Scan for the cell matching the given text and deliver its (X, Y) coordinate at center. 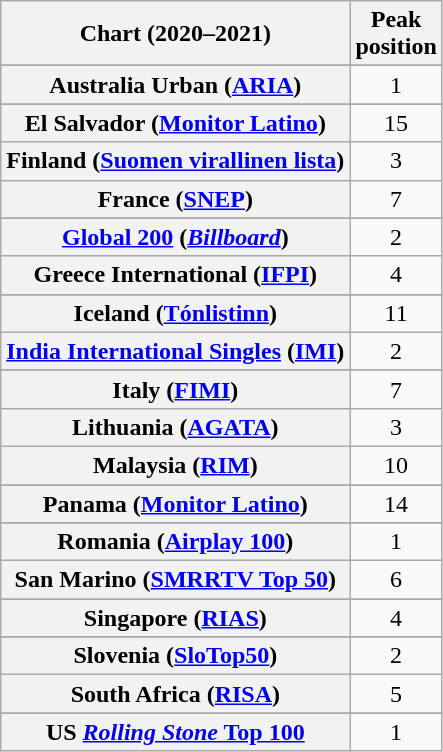
Panama (Monitor Latino) (176, 503)
15 (396, 123)
Iceland (Tónlistinn) (176, 313)
11 (396, 313)
14 (396, 503)
Finland (Suomen virallinen lista) (176, 161)
Singapore (RIAS) (176, 618)
India International Singles (IMI) (176, 351)
Italy (FIMI) (176, 389)
El Salvador (Monitor Latino) (176, 123)
Greece International (IFPI) (176, 275)
San Marino (SMRRTV Top 50) (176, 580)
Australia Urban (ARIA) (176, 85)
France (SNEP) (176, 199)
US Rolling Stone Top 100 (176, 732)
Lithuania (AGATA) (176, 427)
6 (396, 580)
Chart (2020–2021) (176, 34)
5 (396, 694)
Peakposition (396, 34)
Malaysia (RIM) (176, 465)
10 (396, 465)
South Africa (RISA) (176, 694)
Slovenia (SloTop50) (176, 656)
Global 200 (Billboard) (176, 237)
Romania (Airplay 100) (176, 542)
